Output the (x, y) coordinate of the center of the cell containing the given text.  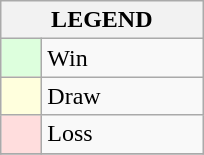
Loss (122, 134)
Win (122, 58)
LEGEND (102, 20)
Draw (122, 96)
